For the text-containing cell, return its midpoint in (x, y) coordinate format. 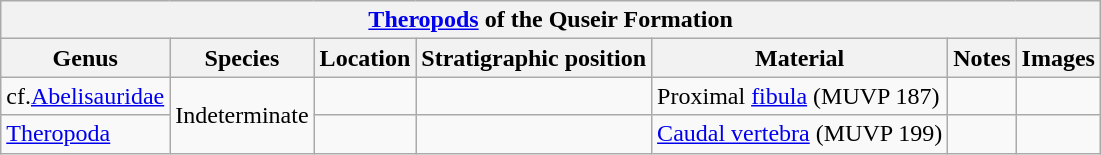
cf.Abelisauridae (86, 96)
Indeterminate (242, 115)
Material (800, 58)
Location (365, 58)
Theropods of the Quseir Formation (551, 20)
Theropoda (86, 134)
Images (1058, 58)
Species (242, 58)
Genus (86, 58)
Caudal vertebra (MUVP 199) (800, 134)
Stratigraphic position (534, 58)
Proximal fibula (MUVP 187) (800, 96)
Notes (982, 58)
